Pinpoint the cell where the given text exists, returning its (X, Y) midpoint coordinate. 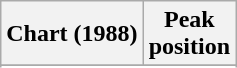
Peakposition (189, 34)
Chart (1988) (72, 34)
